From the cell containing the given text, extract its center point as (x, y) coordinate. 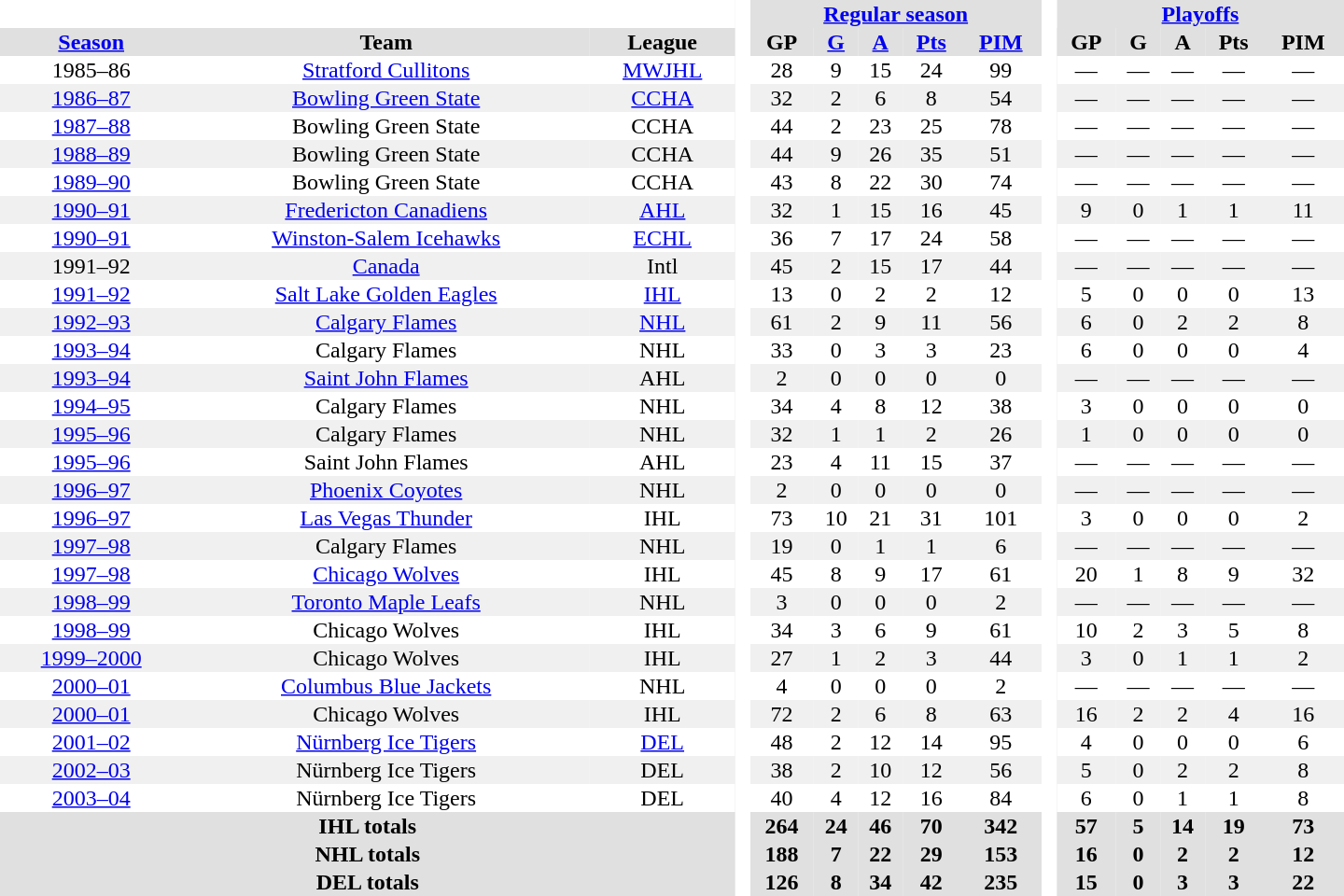
54 (1001, 98)
Regular season (896, 14)
25 (931, 126)
27 (782, 658)
1992–93 (91, 322)
Winston-Salem Icehawks (386, 238)
ECHL (663, 238)
264 (782, 826)
78 (1001, 126)
1999–2000 (91, 658)
Toronto Maple Leafs (386, 602)
95 (1001, 742)
IHL totals (368, 826)
Team (386, 42)
126 (782, 882)
2001–02 (91, 742)
1985–86 (91, 70)
188 (782, 854)
40 (782, 798)
League (663, 42)
99 (1001, 70)
1988–89 (91, 154)
1994–95 (91, 406)
84 (1001, 798)
Phoenix Coyotes (386, 490)
70 (931, 826)
20 (1086, 574)
33 (782, 350)
Stratford Cullitons (386, 70)
Season (91, 42)
48 (782, 742)
Intl (663, 266)
101 (1001, 518)
36 (782, 238)
153 (1001, 854)
DEL totals (368, 882)
Las Vegas Thunder (386, 518)
42 (931, 882)
43 (782, 182)
30 (931, 182)
Salt Lake Golden Eagles (386, 294)
1986–87 (91, 98)
Columbus Blue Jackets (386, 686)
MWJHL (663, 70)
35 (931, 154)
342 (1001, 826)
Canada (386, 266)
51 (1001, 154)
57 (1086, 826)
21 (880, 518)
235 (1001, 882)
46 (880, 826)
Playoffs (1200, 14)
1989–90 (91, 182)
72 (782, 714)
74 (1001, 182)
Fredericton Canadiens (386, 210)
29 (931, 854)
NHL totals (368, 854)
2003–04 (91, 798)
28 (782, 70)
31 (931, 518)
37 (1001, 462)
2002–03 (91, 770)
58 (1001, 238)
63 (1001, 714)
1987–88 (91, 126)
